Locate the cell with the specified text and output its (X, Y) center coordinate. 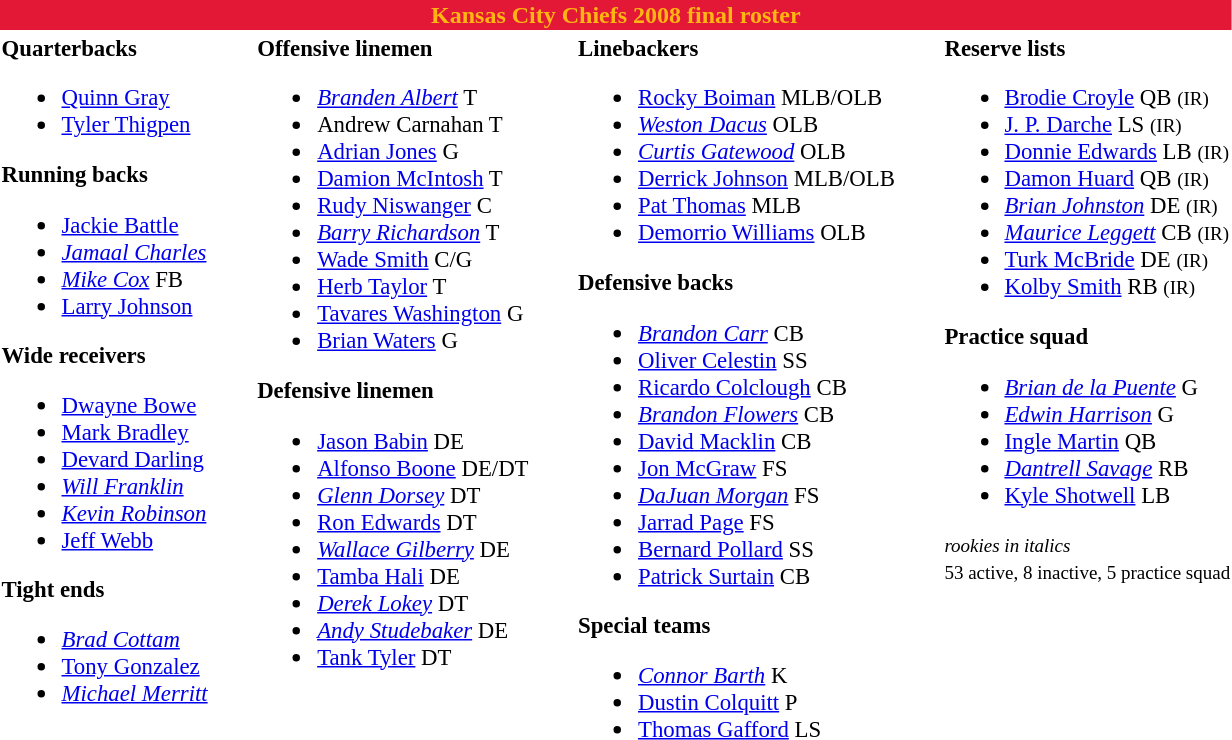
Kansas City Chiefs 2008 final roster (616, 15)
